Scan for the cell matching the given text and deliver its [x, y] coordinate at center. 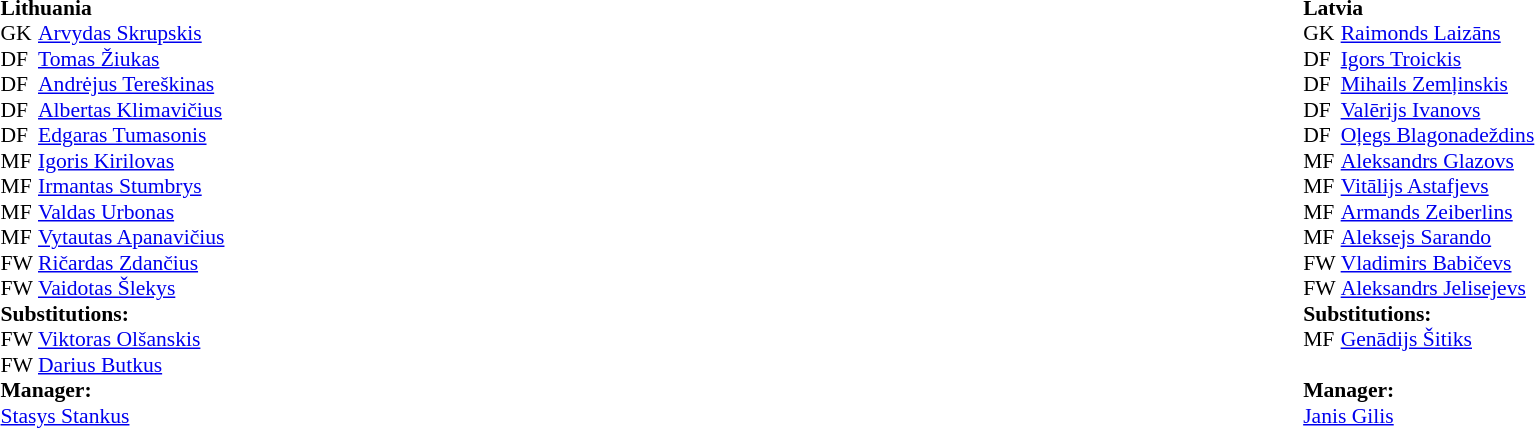
Aleksejs Sarando [1438, 237]
Irmantas Stumbrys [131, 187]
Valdas Urbonas [131, 212]
Albertas Klimavičius [131, 110]
Raimonds Laizāns [1438, 33]
Mihails Zemļinskis [1438, 85]
Genādijs Šitiks [1438, 339]
Valērijs Ivanovs [1438, 110]
Vitālijs Astafjevs [1438, 187]
Vladimirs Babičevs [1438, 263]
Arvydas Skrupskis [131, 33]
Viktoras Olšanskis [131, 339]
Andrėjus Tereškinas [131, 85]
Vytautas Apanavičius [131, 237]
Ričardas Zdančius [131, 263]
Tomas Žiukas [131, 59]
Aleksandrs Glazovs [1438, 161]
Igors Troickis [1438, 59]
Vaidotas Šlekys [131, 289]
Armands Zeiberlins [1438, 212]
Oļegs Blagonadeždins [1438, 135]
Edgaras Tumasonis [131, 135]
Aleksandrs Jelisejevs [1438, 289]
Darius Butkus [131, 365]
Igoris Kirilovas [131, 161]
